From the cell containing the given text, extract its center point as [x, y] coordinate. 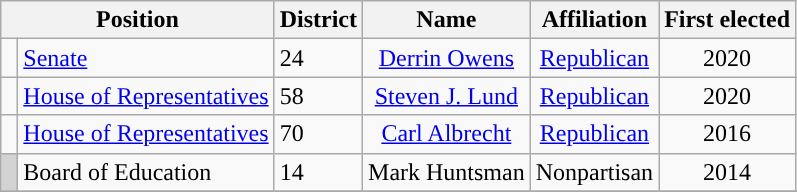
Carl Albrecht [447, 134]
70 [318, 134]
2016 [728, 134]
14 [318, 172]
Affiliation [594, 20]
Mark Huntsman [447, 172]
District [318, 20]
Steven J. Lund [447, 96]
Position [138, 20]
58 [318, 96]
2014 [728, 172]
First elected [728, 20]
Senate [146, 58]
Derrin Owens [447, 58]
Name [447, 20]
Board of Education [146, 172]
24 [318, 58]
Nonpartisan [594, 172]
